Provide the (x, y) coordinate of the cell's center where the given text is located.  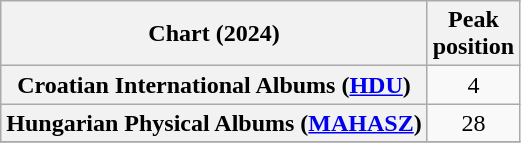
Peakposition (473, 34)
Chart (2024) (214, 34)
28 (473, 123)
4 (473, 85)
Hungarian Physical Albums (MAHASZ) (214, 123)
Croatian International Albums (HDU) (214, 85)
